Search for the cell housing the specified text and yield its [X, Y] center coordinate. 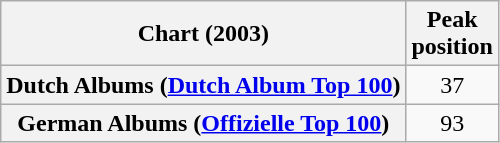
93 [452, 123]
Peak position [452, 34]
Dutch Albums (Dutch Album Top 100) [204, 85]
37 [452, 85]
German Albums (Offizielle Top 100) [204, 123]
Chart (2003) [204, 34]
